Capture the cell that displays the provided text and extract its (x, y) central coordinate. 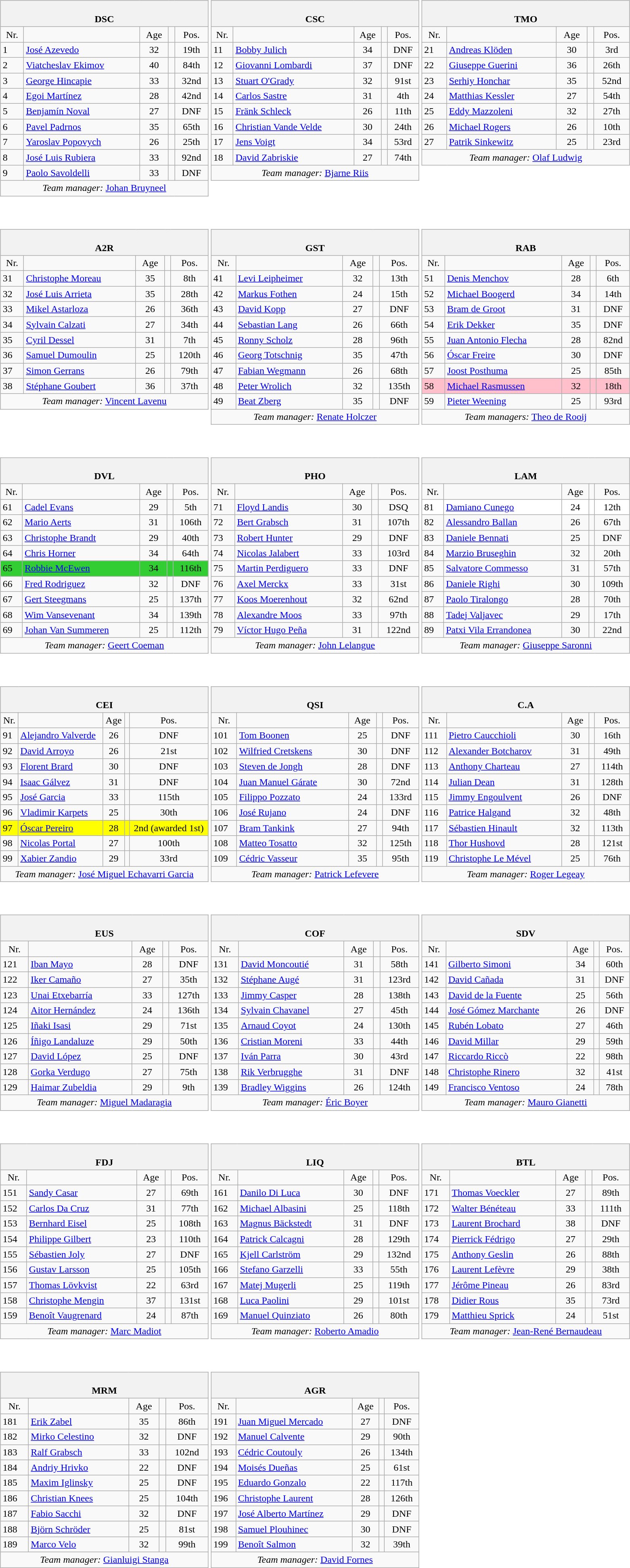
Víctor Hugo Peña (289, 630)
112 (434, 751)
155 (14, 1254)
Bobby Julich (294, 50)
David Moncoutié (291, 964)
114 (434, 782)
21 (434, 50)
42 (224, 294)
13th (400, 279)
Stéphane Goubert (80, 386)
42nd (191, 96)
89 (433, 630)
39th (402, 1544)
174 (435, 1239)
166 (224, 1270)
Floyd Landis (289, 507)
EUS (104, 928)
98th (614, 1057)
67 (11, 599)
22nd (612, 630)
41st (614, 1072)
33rd (169, 859)
129th (399, 1239)
9 (12, 173)
Serhiy Honchar (501, 80)
184 (15, 1467)
135th (400, 386)
169 (224, 1316)
31st (399, 584)
Matej Mugerli (291, 1285)
Filippo Pozzato (293, 797)
Steven de Jongh (293, 766)
82nd (613, 340)
Luca Paolini (291, 1300)
BTL (525, 1156)
127 (15, 1057)
178 (435, 1300)
77 (223, 599)
120th (189, 355)
85 (433, 568)
Manuel Calvente (294, 1437)
Alessandro Ballan (502, 522)
Michael Rogers (501, 127)
121 (15, 964)
116th (190, 568)
51st (611, 1316)
60th (614, 964)
74 (223, 553)
Team manager: Jean-René Bernaudeau (525, 1331)
113th (612, 828)
PHO (315, 471)
104 (224, 782)
128 (15, 1072)
121st (612, 843)
88th (611, 1254)
153 (14, 1224)
Chris Horner (82, 553)
Alexandre Moos (289, 614)
195 (224, 1483)
Fränk Schleck (294, 111)
6th (613, 279)
141 (434, 964)
131 (225, 964)
105 (224, 797)
Axel Merckx (289, 584)
34th (189, 325)
José Gómez Marchante (507, 1010)
José Luis Rubiera (82, 157)
17th (612, 614)
Carlos Sastre (294, 96)
177 (435, 1285)
Vladimir Karpets (61, 812)
182 (15, 1437)
2nd (awarded 1st) (169, 828)
95th (400, 859)
48 (224, 386)
Georg Totschnig (289, 355)
David de la Fuente (507, 995)
Denis Menchov (503, 279)
Matteo Tosatto (293, 843)
161 (224, 1193)
Team manager: Gianluigi Stanga (104, 1560)
102nd (187, 1452)
Jimmy Casper (291, 995)
68th (400, 371)
Team manager: Johan Bruyneel (104, 188)
163 (224, 1224)
130th (400, 1026)
Cédric Vasseur (293, 859)
73 (223, 538)
175 (435, 1254)
137th (190, 599)
151 (14, 1193)
9th (189, 1087)
88 (433, 614)
27th (612, 111)
152 (14, 1208)
83rd (611, 1285)
74th (403, 157)
3 (12, 80)
Marco Velo (79, 1544)
68 (11, 614)
26th (612, 65)
97 (9, 828)
76th (612, 859)
COF (315, 928)
134 (225, 1010)
FDJ (104, 1156)
Pavel Padrnos (82, 127)
109 (224, 859)
145 (434, 1026)
David Millar (507, 1041)
133rd (400, 797)
58 (433, 386)
Joost Posthuma (503, 371)
José Azevedo (82, 50)
25th (191, 142)
Team manager: Renate Holczer (315, 417)
44 (224, 325)
Eduardo Gonzalo (294, 1483)
71st (189, 1026)
Pietro Caucchioli (504, 736)
188 (15, 1529)
Benoît Vaugrenard (82, 1316)
122nd (399, 630)
20th (612, 553)
125th (400, 843)
Iñaki Isasi (81, 1026)
Christophe Le Mével (504, 859)
139th (190, 614)
Stefano Garzelli (291, 1270)
59 (433, 401)
Sandy Casar (82, 1193)
Fred Rodriguez (82, 584)
Óscar Freire (503, 355)
199 (224, 1544)
DVL (104, 471)
David Kopp (289, 309)
64th (190, 553)
154 (14, 1239)
José Alberto Martínez (294, 1513)
Iban Mayo (81, 964)
Bram Tankink (293, 828)
MRM (104, 1386)
Thomas Voeckler (503, 1193)
Rubén Lobato (507, 1026)
David Cañada (507, 979)
Paolo Savoldelli (82, 173)
Alejandro Valverde (61, 736)
185 (15, 1483)
16th (612, 736)
Stuart O'Grady (294, 80)
Sébastien Joly (82, 1254)
Aitor Hernández (81, 1010)
Salvatore Commesso (502, 568)
GST (315, 242)
52 (433, 294)
10th (612, 127)
173 (435, 1224)
Julian Dean (504, 782)
6 (12, 127)
93rd (613, 401)
49th (612, 751)
104th (187, 1498)
75th (189, 1072)
1 (12, 50)
52nd (612, 80)
Ronny Scholz (289, 340)
Alexander Botcharov (504, 751)
48th (612, 812)
Erik Dekker (503, 325)
A2R (104, 242)
53rd (403, 142)
2 (12, 65)
Erik Zabel (79, 1421)
144 (434, 1010)
15 (222, 111)
171 (435, 1193)
132 (225, 979)
Team manager: Bjarne Riis (315, 173)
Francisco Ventoso (507, 1087)
79 (223, 630)
49 (224, 401)
19th (191, 50)
126 (15, 1041)
67th (612, 522)
Walter Bénéteau (503, 1208)
81st (187, 1529)
Iker Camaño (81, 979)
José Rujano (293, 812)
Paolo Tiralongo (502, 599)
Juan Manuel Gárate (293, 782)
115th (169, 797)
Manuel Quinziato (291, 1316)
Riccardo Riccò (507, 1057)
95 (9, 797)
71 (223, 507)
157 (14, 1285)
181 (15, 1421)
12 (222, 65)
90th (402, 1437)
Team manager: Éric Boyer (315, 1103)
43rd (400, 1057)
62 (11, 522)
64 (11, 553)
Andreas Klöden (501, 50)
Nicolas Portal (61, 843)
Beat Zberg (289, 401)
100th (169, 843)
AGR (315, 1386)
30th (169, 812)
21st (169, 751)
98 (9, 843)
Robert Hunter (289, 538)
72 (223, 522)
Giuseppe Guerini (501, 65)
186 (15, 1498)
96th (400, 340)
Björn Schröder (79, 1529)
58th (400, 964)
76 (223, 584)
4th (403, 96)
124th (400, 1087)
Carlos Da Cruz (82, 1208)
Patrice Halgand (504, 812)
54 (433, 325)
101st (399, 1300)
Cristian Moreni (291, 1041)
CEI (104, 699)
91st (403, 80)
Laurent Brochard (503, 1224)
Jimmy Engoulvent (504, 797)
84th (191, 65)
102 (224, 751)
86th (187, 1421)
Martin Perdiguero (289, 568)
29th (611, 1239)
81 (433, 507)
Cyril Dessel (80, 340)
103 (224, 766)
DSQ (399, 507)
Wim Vansevenant (82, 614)
119th (399, 1285)
159 (14, 1316)
114th (612, 766)
Thor Hushovd (504, 843)
Christian Knees (79, 1498)
Patrik Sinkewitz (501, 142)
Team manager: Mauro Gianetti (525, 1103)
148 (434, 1072)
5 (12, 111)
Arnaud Coyot (291, 1026)
Tadej Valjavec (502, 614)
142 (434, 979)
José Garcia (61, 797)
Matthieu Sprick (503, 1316)
Florent Brard (61, 766)
101 (224, 736)
Patrick Calcagni (291, 1239)
Michael Rasmussen (503, 386)
198 (224, 1529)
63rd (190, 1285)
Laurent Lefèvre (503, 1270)
Cédric Coutouly (294, 1452)
149 (434, 1087)
Andriy Hrivko (79, 1467)
Benjamín Noval (82, 111)
4 (12, 96)
132nd (399, 1254)
106 (224, 812)
Christophe Mengin (82, 1300)
Benoît Salmon (294, 1544)
Fabian Wegmann (289, 371)
Team manager: John Lelangue (315, 645)
194 (224, 1467)
193 (224, 1452)
Team manager: José Miguel Echavarri Garcia (104, 874)
61 (11, 507)
Gustav Larsson (82, 1270)
57th (612, 568)
70th (612, 599)
Danilo Di Luca (291, 1193)
92 (9, 751)
38th (611, 1270)
77th (190, 1208)
99 (9, 859)
18th (613, 386)
Ralf Grabsch (79, 1452)
75 (223, 568)
Markus Fothen (289, 294)
66 (11, 584)
8th (189, 279)
136th (189, 1010)
Daniele Righi (502, 584)
78 (223, 614)
Christophe Laurent (294, 1498)
Didier Rous (503, 1300)
97th (399, 614)
110th (190, 1239)
DSC (104, 14)
115 (434, 797)
47 (224, 371)
Pieter Weening (503, 401)
Jérôme Pineau (503, 1285)
Samuel Dumoulin (80, 355)
136 (225, 1041)
José Luis Arrieta (80, 294)
Juan Miguel Mercado (294, 1421)
65th (191, 127)
Xabier Zandio (61, 859)
Michael Albasini (291, 1208)
Egoi Martínez (82, 96)
103rd (399, 553)
123rd (400, 979)
Viatcheslav Ekimov (82, 65)
Johan Van Summeren (82, 630)
73rd (611, 1300)
179 (435, 1316)
Tom Boonen (293, 736)
Christophe Brandt (82, 538)
Pierrick Fédrigo (503, 1239)
63 (11, 538)
Íñigo Landaluze (81, 1041)
35th (189, 979)
138th (400, 995)
LAM (525, 471)
89th (611, 1193)
53 (433, 309)
Simon Gerrans (80, 371)
164 (224, 1239)
Bradley Wiggins (291, 1087)
96 (9, 812)
158 (14, 1300)
Team manager: Olaf Ludwig (525, 157)
82 (433, 522)
Team manager: Roberto Amadio (315, 1331)
66th (400, 325)
Thomas Lövkvist (82, 1285)
Team manager: Miguel Madaragia (104, 1103)
116 (434, 812)
106th (190, 522)
Isaac Gálvez (61, 782)
118 (434, 843)
113 (434, 766)
Gert Steegmans (82, 599)
69 (11, 630)
Magnus Bäckstedt (291, 1224)
Team manager: Marc Madiot (104, 1331)
Eddy Mazzoleni (501, 111)
Kjell Carlström (291, 1254)
87th (190, 1316)
168 (224, 1300)
RAB (525, 242)
Marzio Bruseghin (502, 553)
Christophe Moreau (80, 279)
Damiano Cunego (502, 507)
108th (190, 1224)
Fabio Sacchi (79, 1513)
Bram de Groot (503, 309)
40 (154, 65)
Gilberto Simoni (507, 964)
92nd (191, 157)
192 (224, 1437)
David Zabriskie (294, 157)
111 (434, 736)
55th (399, 1270)
197 (224, 1513)
56th (614, 995)
7th (189, 340)
Bernhard Eisel (82, 1224)
107th (399, 522)
172 (435, 1208)
111th (611, 1208)
133 (225, 995)
Haimar Zubeldia (81, 1087)
Team managers: Theo de Rooij (525, 417)
69th (190, 1193)
123 (15, 995)
196 (224, 1498)
83 (433, 538)
Wilfried Cretskens (293, 751)
156 (14, 1270)
Sylvain Calzati (80, 325)
43 (224, 309)
Moisés Dueñas (294, 1467)
126th (402, 1498)
David López (81, 1057)
Samuel Plouhinec (294, 1529)
122 (15, 979)
108 (224, 843)
Mario Aerts (82, 522)
George Hincapie (82, 80)
Giovanni Lombardi (294, 65)
11th (403, 111)
23rd (612, 142)
84 (433, 553)
Stéphane Augé (291, 979)
129 (15, 1087)
Unai Etxebarría (81, 995)
Jens Voigt (294, 142)
91 (9, 736)
17 (222, 142)
162 (224, 1208)
Sebastian Lang (289, 325)
167 (224, 1285)
117 (434, 828)
176 (435, 1270)
127th (189, 995)
54th (612, 96)
LIQ (315, 1156)
107 (224, 828)
Juan Antonio Flecha (503, 340)
C.A (525, 699)
QSI (315, 699)
CSC (315, 14)
86 (433, 584)
59th (614, 1041)
Sébastien Hinault (504, 828)
46 (224, 355)
125 (15, 1026)
62nd (399, 599)
187 (15, 1513)
109th (612, 584)
14 (222, 96)
128th (612, 782)
137 (225, 1057)
117th (402, 1483)
David Arroyo (61, 751)
Mikel Astarloza (80, 309)
147 (434, 1057)
138 (225, 1072)
Team manager: Roger Legeay (525, 874)
Team manager: Geert Coeman (104, 645)
87 (433, 599)
3rd (612, 50)
Christophe Rinero (507, 1072)
79th (189, 371)
183 (15, 1452)
Team manager: Giuseppe Saronni (525, 645)
139 (225, 1087)
94 (9, 782)
Anthony Charteau (504, 766)
47th (400, 355)
80th (399, 1316)
99th (187, 1544)
Matthias Kessler (501, 96)
11 (222, 50)
85th (613, 371)
TMO (525, 14)
Christian Vande Velde (294, 127)
Nicolas Jalabert (289, 553)
Óscar Pereiro (61, 828)
119 (434, 859)
93 (9, 766)
37th (189, 386)
8 (12, 157)
41 (224, 279)
Rik Verbrugghe (291, 1072)
124 (15, 1010)
165 (224, 1254)
15th (400, 294)
Team manager: Vincent Lavenu (104, 401)
Team manager: David Fornes (315, 1560)
5th (190, 507)
Robbie McEwen (82, 568)
134th (402, 1452)
51 (433, 279)
45 (224, 340)
Peter Wrolich (289, 386)
16 (222, 127)
SDV (525, 928)
44th (400, 1041)
Daniele Bennati (502, 538)
61st (402, 1467)
50th (189, 1041)
45th (400, 1010)
Iván Parra (291, 1057)
Koos Moerenhout (289, 599)
191 (224, 1421)
Mirko Celestino (79, 1437)
Gorka Verdugo (81, 1072)
Anthony Geslin (503, 1254)
40th (190, 538)
18 (222, 157)
118th (399, 1208)
56 (433, 355)
55 (433, 340)
131st (190, 1300)
Patxi Vila Errandonea (502, 630)
7 (12, 142)
Michael Boogerd (503, 294)
189 (15, 1544)
Team manager: Patrick Lefevere (315, 874)
Cadel Evans (82, 507)
72nd (400, 782)
Sylvain Chavanel (291, 1010)
46th (614, 1026)
24th (403, 127)
57 (433, 371)
Philippe Gilbert (82, 1239)
12th (612, 507)
105th (190, 1270)
146 (434, 1041)
135 (225, 1026)
Yaroslav Popovych (82, 142)
Maxim Iglinsky (79, 1483)
143 (434, 995)
112th (190, 630)
65 (11, 568)
94th (400, 828)
Levi Leipheimer (289, 279)
78th (614, 1087)
32nd (191, 80)
36th (189, 309)
28th (189, 294)
Bert Grabsch (289, 522)
14th (613, 294)
13 (222, 80)
